Search for the cell housing the specified text and yield its (X, Y) center coordinate. 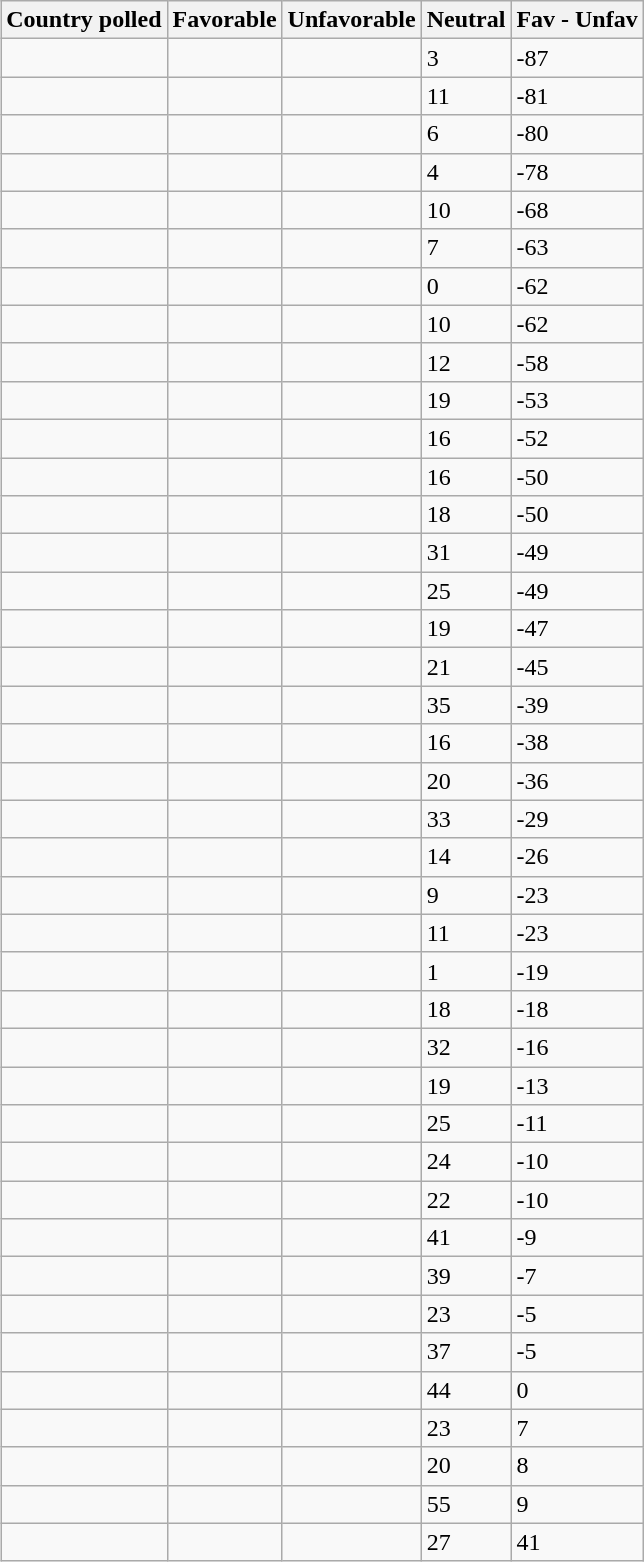
Favorable (224, 20)
35 (466, 705)
-58 (577, 362)
-80 (577, 134)
-78 (577, 172)
32 (466, 1047)
31 (466, 553)
22 (466, 1200)
-45 (577, 667)
-53 (577, 400)
14 (466, 857)
Country polled (84, 20)
8 (577, 1466)
-29 (577, 819)
44 (466, 1390)
-63 (577, 248)
-36 (577, 781)
37 (466, 1352)
1 (466, 971)
-16 (577, 1047)
33 (466, 819)
-13 (577, 1085)
-18 (577, 1009)
-11 (577, 1124)
21 (466, 667)
39 (466, 1276)
6 (466, 134)
Unfavorable (352, 20)
-38 (577, 743)
55 (466, 1504)
Neutral (466, 20)
4 (466, 172)
-68 (577, 210)
-9 (577, 1238)
-81 (577, 96)
12 (466, 362)
-52 (577, 438)
-26 (577, 857)
-47 (577, 629)
-39 (577, 705)
Fav - Unfav (577, 20)
27 (466, 1542)
3 (466, 58)
24 (466, 1162)
-7 (577, 1276)
-19 (577, 971)
-87 (577, 58)
